Identify which cell holds the provided text, then report its [x, y] central coordinate. 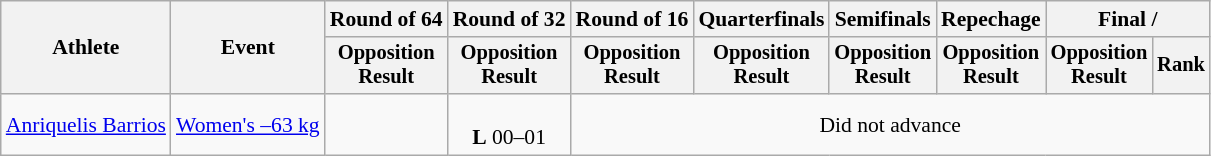
Repechage [991, 19]
Round of 16 [632, 19]
Anriquelis Barrios [86, 124]
Final / [1128, 19]
Semifinals [882, 19]
Round of 32 [510, 19]
Athlete [86, 48]
Did not advance [890, 124]
Rank [1181, 66]
Event [248, 48]
Women's –63 kg [248, 124]
Quarterfinals [761, 19]
Round of 64 [386, 19]
L 00–01 [510, 124]
